Detect which cell encompasses the target text, then output its [x, y] center coordinate. 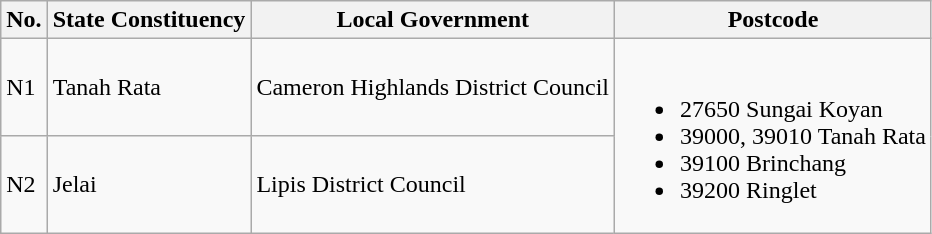
Tanah Rata [149, 88]
Postcode [774, 20]
State Constituency [149, 20]
No. [24, 20]
N2 [24, 184]
Local Government [433, 20]
Cameron Highlands District Council [433, 88]
Jelai [149, 184]
N1 [24, 88]
Lipis District Council [433, 184]
27650 Sungai Koyan39000, 39010 Tanah Rata39100 Brinchang39200 Ringlet [774, 136]
